Determine the [X, Y] coordinate at the center of the cell enclosing the given text.  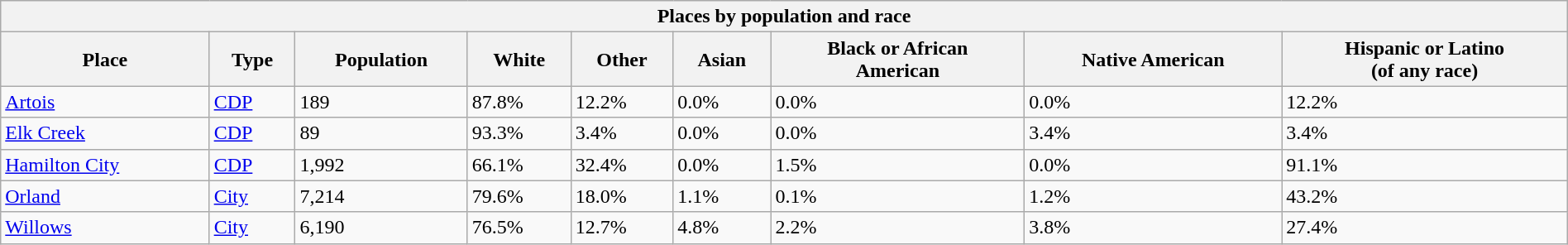
66.1% [519, 165]
12.7% [622, 228]
6,190 [381, 228]
189 [381, 102]
Hispanic or Latino(of any race) [1424, 60]
2.2% [898, 228]
3.8% [1153, 228]
1,992 [381, 165]
76.5% [519, 228]
Artois [105, 102]
4.8% [722, 228]
89 [381, 133]
Other [622, 60]
91.1% [1424, 165]
87.8% [519, 102]
Native American [1153, 60]
32.4% [622, 165]
18.0% [622, 196]
27.4% [1424, 228]
43.2% [1424, 196]
7,214 [381, 196]
1.2% [1153, 196]
Willows [105, 228]
Places by population and race [784, 17]
Place [105, 60]
White [519, 60]
79.6% [519, 196]
1.5% [898, 165]
Hamilton City [105, 165]
93.3% [519, 133]
Type [252, 60]
Asian [722, 60]
0.1% [898, 196]
Population [381, 60]
Orland [105, 196]
Black or AfricanAmerican [898, 60]
Elk Creek [105, 133]
1.1% [722, 196]
